For the text-containing cell, return its midpoint in [x, y] coordinate format. 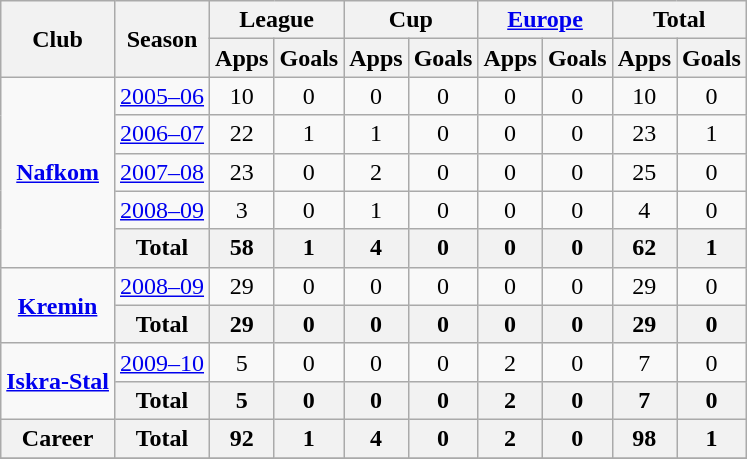
92 [242, 438]
Iskra-Stal [58, 381]
25 [644, 172]
Kremin [58, 305]
3 [242, 210]
2005–06 [162, 96]
2009–10 [162, 362]
Nafkom [58, 172]
62 [644, 248]
League [277, 20]
Cup [411, 20]
2007–08 [162, 172]
Club [58, 39]
2006–07 [162, 134]
58 [242, 248]
22 [242, 134]
Career [58, 438]
98 [644, 438]
Europe [545, 20]
Season [162, 39]
